Output the [X, Y] coordinate of the center of the cell containing the given text.  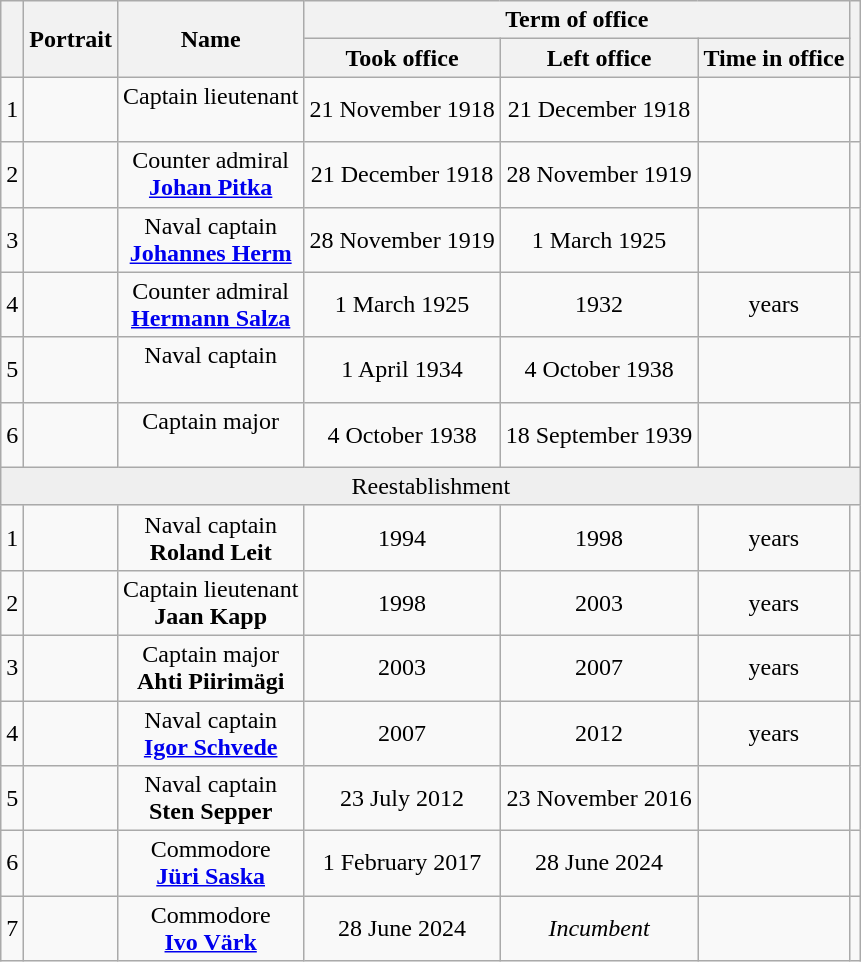
7 [12, 928]
Incumbent [599, 928]
Left office [599, 58]
Captain major [210, 434]
23 July 2012 [402, 798]
1932 [599, 304]
1 April 1934 [402, 370]
23 November 2016 [599, 798]
Term of office [577, 20]
2012 [599, 732]
Portrait [71, 39]
Naval captainIgor Schvede [210, 732]
Captain majorAhti Piirimägi [210, 668]
Name [210, 39]
Naval captain [210, 370]
Took office [402, 58]
Naval captainSten Sepper [210, 798]
Captain lieutenant [210, 110]
CommodoreJüri Saska [210, 864]
Captain lieutenantJaan Kapp [210, 602]
21 November 1918 [402, 110]
1994 [402, 538]
Naval captainRoland Leit [210, 538]
Time in office [774, 58]
Reestablishment [431, 486]
18 September 1939 [599, 434]
Naval captainJohannes Herm [210, 240]
Counter admiralJohan Pitka [210, 174]
1 February 2017 [402, 864]
CommodoreIvo Värk [210, 928]
Counter admiralHermann Salza [210, 304]
